Find where the given text appears and provide that cell's center as [x, y] coordinate. 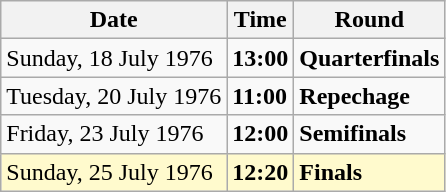
Sunday, 25 July 1976 [114, 172]
Friday, 23 July 1976 [114, 134]
11:00 [260, 96]
Round [370, 20]
Tuesday, 20 July 1976 [114, 96]
Finals [370, 172]
12:00 [260, 134]
Time [260, 20]
Date [114, 20]
13:00 [260, 58]
Quarterfinals [370, 58]
Sunday, 18 July 1976 [114, 58]
12:20 [260, 172]
Semifinals [370, 134]
Repechage [370, 96]
